Return (x, y) of the center of cell containing provided text 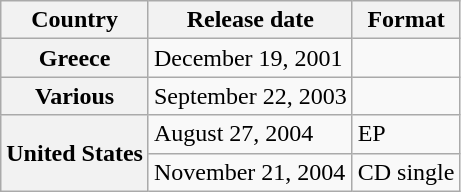
September 22, 2003 (250, 96)
Greece (75, 58)
EP (406, 134)
August 27, 2004 (250, 134)
United States (75, 153)
Format (406, 20)
Various (75, 96)
Release date (250, 20)
CD single (406, 172)
November 21, 2004 (250, 172)
December 19, 2001 (250, 58)
Country (75, 20)
